Capture the cell that displays the provided text and extract its (X, Y) central coordinate. 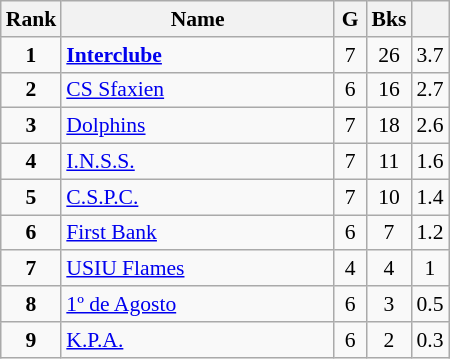
10 (390, 197)
1.6 (430, 162)
C.S.P.C. (198, 197)
1.4 (430, 197)
Dolphins (198, 126)
2.7 (430, 90)
16 (390, 90)
0.5 (430, 304)
5 (32, 197)
USIU Flames (198, 269)
G (350, 19)
8 (32, 304)
2.6 (430, 126)
26 (390, 55)
Bks (390, 19)
Rank (32, 19)
1.2 (430, 233)
CS Sfaxien (198, 90)
3.7 (430, 55)
18 (390, 126)
Name (198, 19)
K.P.A. (198, 340)
11 (390, 162)
I.N.S.S. (198, 162)
9 (32, 340)
First Bank (198, 233)
0.3 (430, 340)
1º de Agosto (198, 304)
Interclube (198, 55)
